Search for the cell housing the specified text and yield its (x, y) center coordinate. 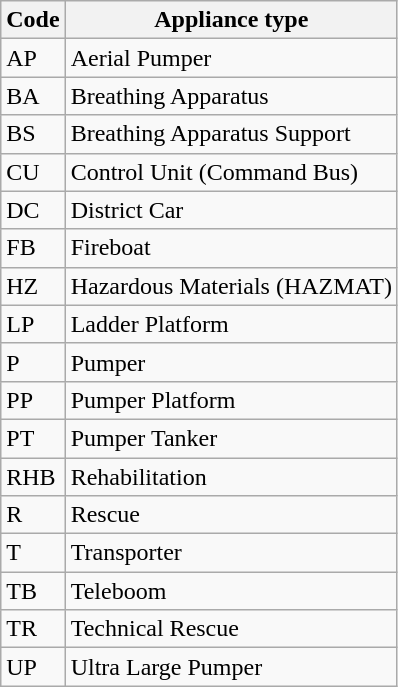
HZ (33, 286)
PT (33, 438)
BA (33, 96)
FB (33, 248)
Breathing Apparatus Support (231, 134)
Code (33, 20)
RHB (33, 477)
Breathing Apparatus (231, 96)
Rehabilitation (231, 477)
District Car (231, 210)
P (33, 362)
R (33, 515)
T (33, 553)
AP (33, 58)
Ladder Platform (231, 324)
Pumper (231, 362)
Aerial Pumper (231, 58)
Appliance type (231, 20)
DC (33, 210)
LP (33, 324)
UP (33, 667)
Control Unit (Command Bus) (231, 172)
Fireboat (231, 248)
Teleboom (231, 591)
BS (33, 134)
PP (33, 400)
TR (33, 629)
Transporter (231, 553)
Ultra Large Pumper (231, 667)
Hazardous Materials (HAZMAT) (231, 286)
Technical Rescue (231, 629)
TB (33, 591)
Pumper Tanker (231, 438)
Rescue (231, 515)
Pumper Platform (231, 400)
CU (33, 172)
